Search for the cell housing the specified text and yield its [X, Y] center coordinate. 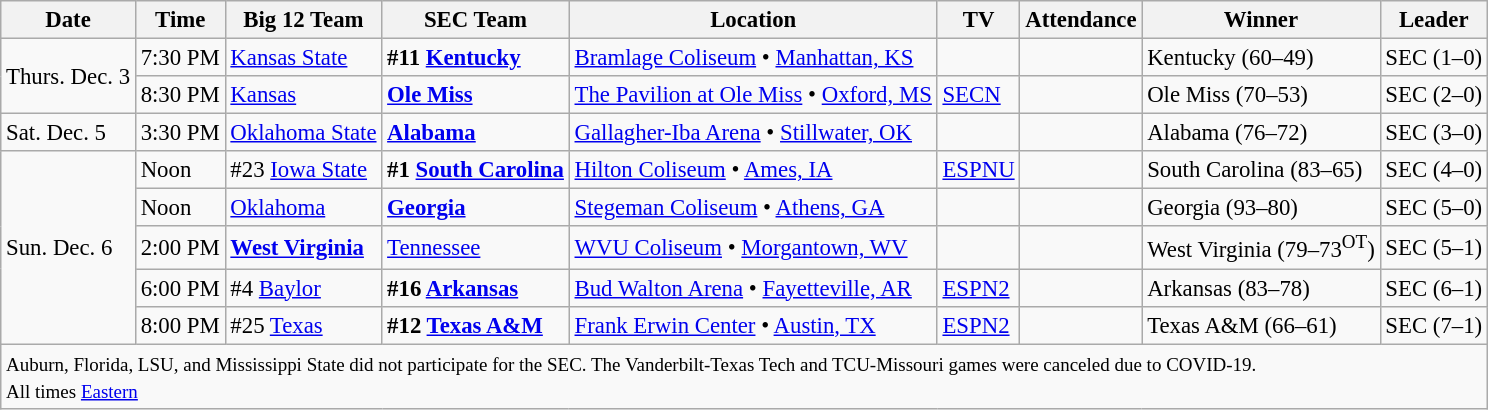
Ole Miss (70–53) [1261, 95]
Kansas State [304, 58]
#16 Arkansas [476, 288]
Alabama (76–72) [1261, 133]
SEC (4–0) [1434, 170]
6:00 PM [180, 288]
Arkansas (83–78) [1261, 288]
Sun. Dec. 6 [68, 248]
Winner [1261, 20]
SEC (7–1) [1434, 325]
ESPNU [978, 170]
Tennessee [476, 247]
#25 Texas [304, 325]
#4 Baylor [304, 288]
Bud Walton Arena • Fayetteville, AR [753, 288]
Big 12 Team [304, 20]
Location [753, 20]
Leader [1434, 20]
Date [68, 20]
#1 South Carolina [476, 170]
SEC (6–1) [1434, 288]
#12 Texas A&M [476, 325]
West Virginia (79–73OT) [1261, 247]
8:00 PM [180, 325]
#23 Iowa State [304, 170]
Oklahoma [304, 208]
Attendance [1081, 20]
Time [180, 20]
South Carolina (83–65) [1261, 170]
#11 Kentucky [476, 58]
Kentucky (60–49) [1261, 58]
2:00 PM [180, 247]
Georgia (93–80) [1261, 208]
SEC (5–0) [1434, 208]
7:30 PM [180, 58]
Frank Erwin Center • Austin, TX [753, 325]
3:30 PM [180, 133]
Alabama [476, 133]
Oklahoma State [304, 133]
Bramlage Coliseum • Manhattan, KS [753, 58]
Sat. Dec. 5 [68, 133]
Hilton Coliseum • Ames, IA [753, 170]
SECN [978, 95]
SEC (5–1) [1434, 247]
Ole Miss [476, 95]
TV [978, 20]
SEC Team [476, 20]
Stegeman Coliseum • Athens, GA [753, 208]
Kansas [304, 95]
Gallagher-Iba Arena • Stillwater, OK [753, 133]
SEC (3–0) [1434, 133]
SEC (2–0) [1434, 95]
The Pavilion at Ole Miss • Oxford, MS [753, 95]
Texas A&M (66–61) [1261, 325]
WVU Coliseum • Morgantown, WV [753, 247]
8:30 PM [180, 95]
Georgia [476, 208]
West Virginia [304, 247]
SEC (1–0) [1434, 58]
Thurs. Dec. 3 [68, 76]
